Detect which cell encompasses the target text, then output its (x, y) center coordinate. 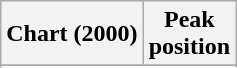
Peakposition (189, 34)
Chart (2000) (72, 34)
